Return (x, y) of the center of cell containing provided text 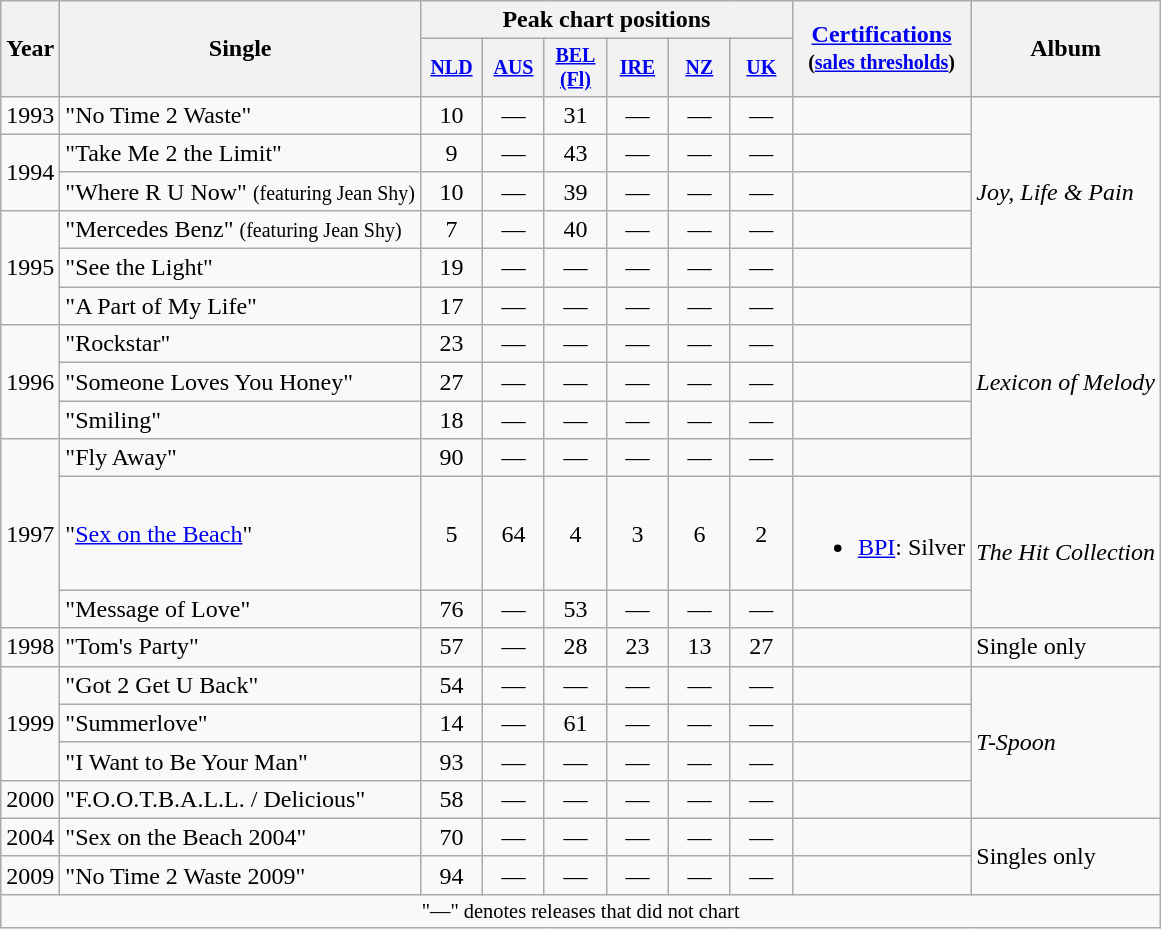
"Tom's Party" (240, 647)
53 (575, 609)
NZ (699, 68)
1994 (30, 172)
"Sex on the Beach 2004" (240, 837)
Year (30, 49)
"Sex on the Beach" (240, 534)
17 (452, 306)
3 (637, 534)
"I Want to Be Your Man" (240, 761)
"No Time 2 Waste" (240, 115)
AUS (514, 68)
43 (575, 153)
40 (575, 229)
93 (452, 761)
T-Spoon (1066, 742)
61 (575, 723)
2 (761, 534)
NLD (452, 68)
"—" denotes releases that did not chart (581, 911)
5 (452, 534)
9 (452, 153)
"Mercedes Benz" (featuring Jean Shy) (240, 229)
31 (575, 115)
Album (1066, 49)
"A Part of My Life" (240, 306)
2009 (30, 875)
"Where R U Now" (featuring Jean Shy) (240, 191)
94 (452, 875)
90 (452, 458)
1998 (30, 647)
"Summerlove" (240, 723)
"Take Me 2 the Limit" (240, 153)
BEL(Fl) (575, 68)
Joy, Life & Pain (1066, 191)
76 (452, 609)
1995 (30, 267)
6 (699, 534)
"Fly Away" (240, 458)
"Message of Love" (240, 609)
19 (452, 268)
1993 (30, 115)
"Rockstar" (240, 344)
"No Time 2 Waste 2009" (240, 875)
1997 (30, 534)
2000 (30, 799)
BPI: Silver (881, 534)
Certifications(sales thresholds) (881, 49)
7 (452, 229)
18 (452, 420)
Single only (1066, 647)
"See the Light" (240, 268)
IRE (637, 68)
1996 (30, 382)
28 (575, 647)
Single (240, 49)
"F.O.O.T.B.A.L.L. / Delicious" (240, 799)
2004 (30, 837)
Lexicon of Melody (1066, 382)
"Got 2 Get U Back" (240, 685)
13 (699, 647)
70 (452, 837)
UK (761, 68)
Singles only (1066, 856)
57 (452, 647)
Peak chart positions (607, 20)
"Someone Loves You Honey" (240, 382)
14 (452, 723)
4 (575, 534)
"Smiling" (240, 420)
1999 (30, 723)
64 (514, 534)
The Hit Collection (1066, 552)
54 (452, 685)
39 (575, 191)
58 (452, 799)
